Output the (x, y) coordinate of the center of the cell containing the given text.  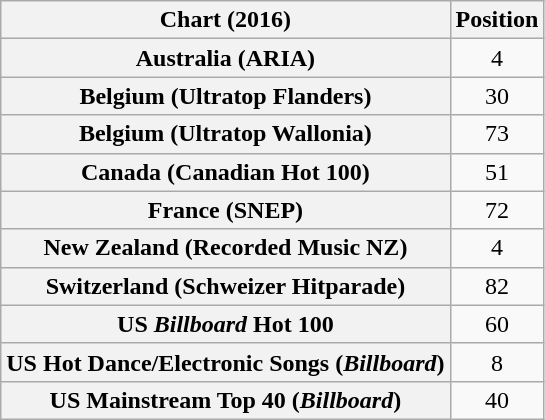
30 (497, 96)
8 (497, 362)
73 (497, 134)
Australia (ARIA) (226, 58)
Chart (2016) (226, 20)
Canada (Canadian Hot 100) (226, 172)
51 (497, 172)
72 (497, 210)
Belgium (Ultratop Flanders) (226, 96)
60 (497, 324)
New Zealand (Recorded Music NZ) (226, 248)
Position (497, 20)
40 (497, 400)
Switzerland (Schweizer Hitparade) (226, 286)
France (SNEP) (226, 210)
Belgium (Ultratop Wallonia) (226, 134)
US Mainstream Top 40 (Billboard) (226, 400)
82 (497, 286)
US Hot Dance/Electronic Songs (Billboard) (226, 362)
US Billboard Hot 100 (226, 324)
